Scan for the cell matching the given text and deliver its (X, Y) coordinate at center. 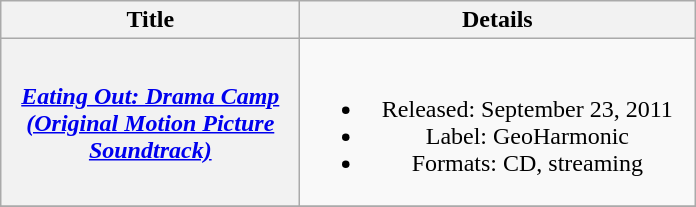
Details (498, 20)
Eating Out: Drama Camp (Original Motion Picture Soundtrack) (150, 122)
Released: September 23, 2011Label: GeoHarmonicFormats: CD, streaming (498, 122)
Title (150, 20)
